Return the (X, Y) coordinate for the center point of the cell that contains the specified text.  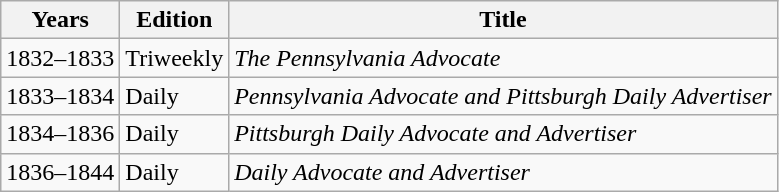
Triweekly (174, 58)
Pennsylvania Advocate and Pittsburgh Daily Advertiser (504, 96)
Years (60, 20)
Edition (174, 20)
Daily Advocate and Advertiser (504, 172)
Title (504, 20)
1834–1836 (60, 134)
The Pennsylvania Advocate (504, 58)
1832–1833 (60, 58)
1833–1834 (60, 96)
Pittsburgh Daily Advocate and Advertiser (504, 134)
1836–1844 (60, 172)
